From the cell containing the given text, extract its center point as (x, y) coordinate. 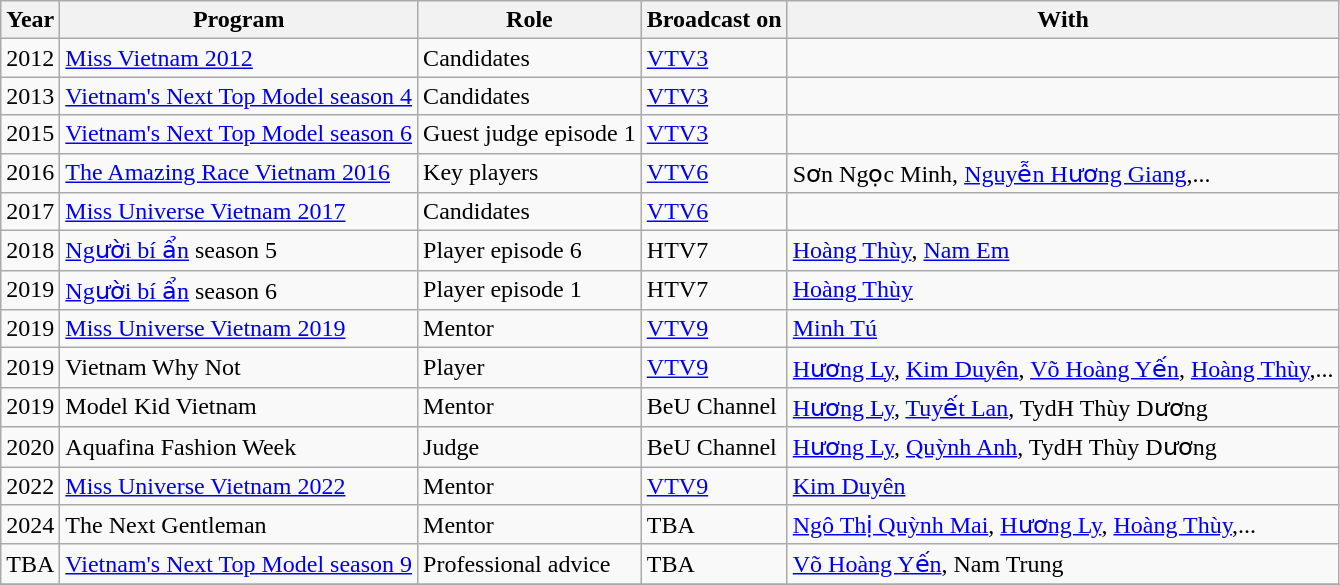
2018 (30, 251)
Vietnam Why Not (239, 368)
Hương Ly, Quỳnh Anh, TydH Thùy Dương (1063, 447)
Vietnam's Next Top Model season 6 (239, 134)
Key players (530, 173)
2012 (30, 58)
2024 (30, 525)
Hoàng Thùy (1063, 290)
Program (239, 20)
2013 (30, 96)
Vietnam's Next Top Model season 9 (239, 564)
Judge (530, 447)
2020 (30, 447)
Role (530, 20)
The Next Gentleman (239, 525)
2022 (30, 485)
Player (530, 368)
Miss Universe Vietnam 2022 (239, 485)
Player episode 6 (530, 251)
Miss Universe Vietnam 2019 (239, 329)
Hương Ly, Kim Duyên, Võ Hoàng Yến, Hoàng Thùy,... (1063, 368)
Kim Duyên (1063, 485)
The Amazing Race Vietnam 2016 (239, 173)
Player episode 1 (530, 290)
2017 (30, 212)
Người bí ẩn season 6 (239, 290)
Broadcast on (714, 20)
Model Kid Vietnam (239, 407)
Vietnam's Next Top Model season 4 (239, 96)
Year (30, 20)
Võ Hoàng Yến, Nam Trung (1063, 564)
Miss Universe Vietnam 2017 (239, 212)
Sơn Ngọc Minh, Nguyễn Hương Giang,... (1063, 173)
Hoàng Thùy, Nam Em (1063, 251)
Minh Tú (1063, 329)
Professional advice (530, 564)
Guest judge episode 1 (530, 134)
Aquafina Fashion Week (239, 447)
2015 (30, 134)
Người bí ẩn season 5 (239, 251)
Miss Vietnam 2012 (239, 58)
2016 (30, 173)
With (1063, 20)
Hương Ly, Tuyết Lan, TydH Thùy Dương (1063, 407)
Ngô Thị Quỳnh Mai, Hương Ly, Hoàng Thùy,... (1063, 525)
